Capture the cell that displays the provided text and extract its (X, Y) central coordinate. 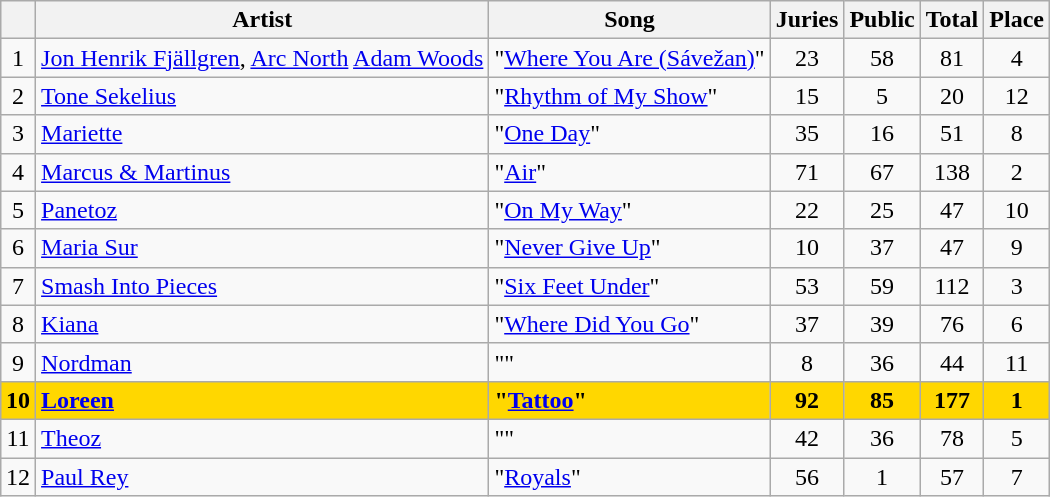
"Tattoo" (630, 400)
Marcus & Martinus (262, 172)
Smash Into Pieces (262, 286)
44 (952, 362)
56 (807, 477)
57 (952, 477)
Place (1017, 20)
"Where You Are (Sávežan)" (630, 58)
58 (882, 58)
"Air" (630, 172)
Public (882, 20)
Maria Sur (262, 248)
25 (882, 210)
"Where Did You Go" (630, 324)
138 (952, 172)
35 (807, 134)
76 (952, 324)
85 (882, 400)
"Rhythm of My Show" (630, 96)
71 (807, 172)
Paul Rey (262, 477)
"Royals" (630, 477)
Tone Sekelius (262, 96)
15 (807, 96)
"Six Feet Under" (630, 286)
39 (882, 324)
78 (952, 438)
Juries (807, 20)
Song (630, 20)
51 (952, 134)
92 (807, 400)
23 (807, 58)
59 (882, 286)
67 (882, 172)
177 (952, 400)
Artist (262, 20)
Jon Henrik Fjällgren, Arc North Adam Woods (262, 58)
Panetoz (262, 210)
16 (882, 134)
53 (807, 286)
Total (952, 20)
"One Day" (630, 134)
Mariette (262, 134)
Kiana (262, 324)
Loreen (262, 400)
Theoz (262, 438)
"On My Way" (630, 210)
20 (952, 96)
112 (952, 286)
Nordman (262, 362)
"Never Give Up" (630, 248)
81 (952, 58)
22 (807, 210)
42 (807, 438)
